Locate the cell with the specified text and output its (x, y) center coordinate. 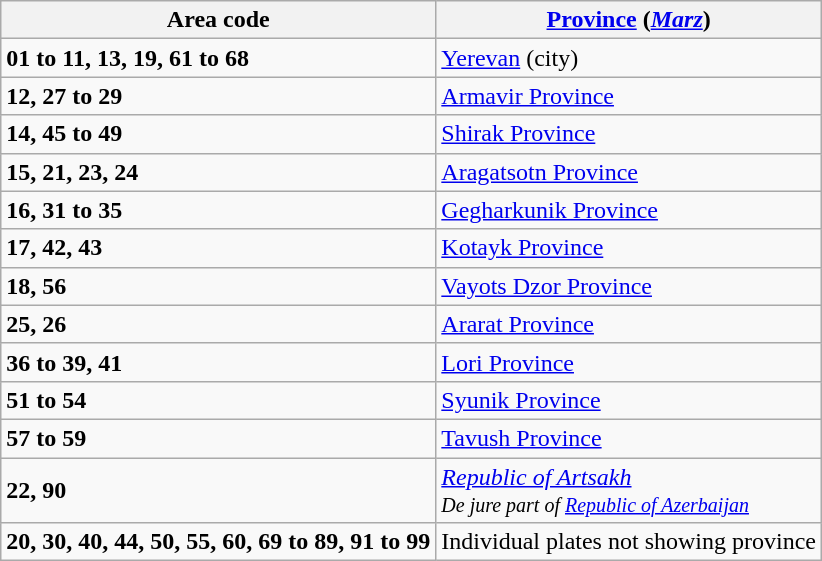
Area code (218, 20)
Shirak Province (629, 134)
Tavush Province (629, 438)
Province (Marz) (629, 20)
Republic of ArtsakhDe jure part of Republic of Azerbaijan (629, 490)
Aragatsotn Province (629, 172)
Armavir Province (629, 96)
Kotayk Province (629, 248)
57 to 59 (218, 438)
Individual plates not showing province (629, 542)
01 to 11, 13, 19, 61 to 68 (218, 58)
36 to 39, 41 (218, 362)
25, 26 (218, 324)
16, 31 to 35 (218, 210)
20, 30, 40, 44, 50, 55, 60, 69 to 89, 91 to 99 (218, 542)
12, 27 to 29 (218, 96)
18, 56 (218, 286)
Syunik Province (629, 400)
22, 90 (218, 490)
Ararat Province (629, 324)
Yerevan (city) (629, 58)
Gegharkunik Province (629, 210)
17, 42, 43 (218, 248)
15, 21, 23, 24 (218, 172)
Vayots Dzor Province (629, 286)
14, 45 to 49 (218, 134)
51 to 54 (218, 400)
Lori Province (629, 362)
